Extract the [x, y] coordinate from the center of the cell holding the provided text.  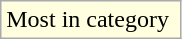
Most in category [91, 20]
